Detect which cell encompasses the target text, then output its [x, y] center coordinate. 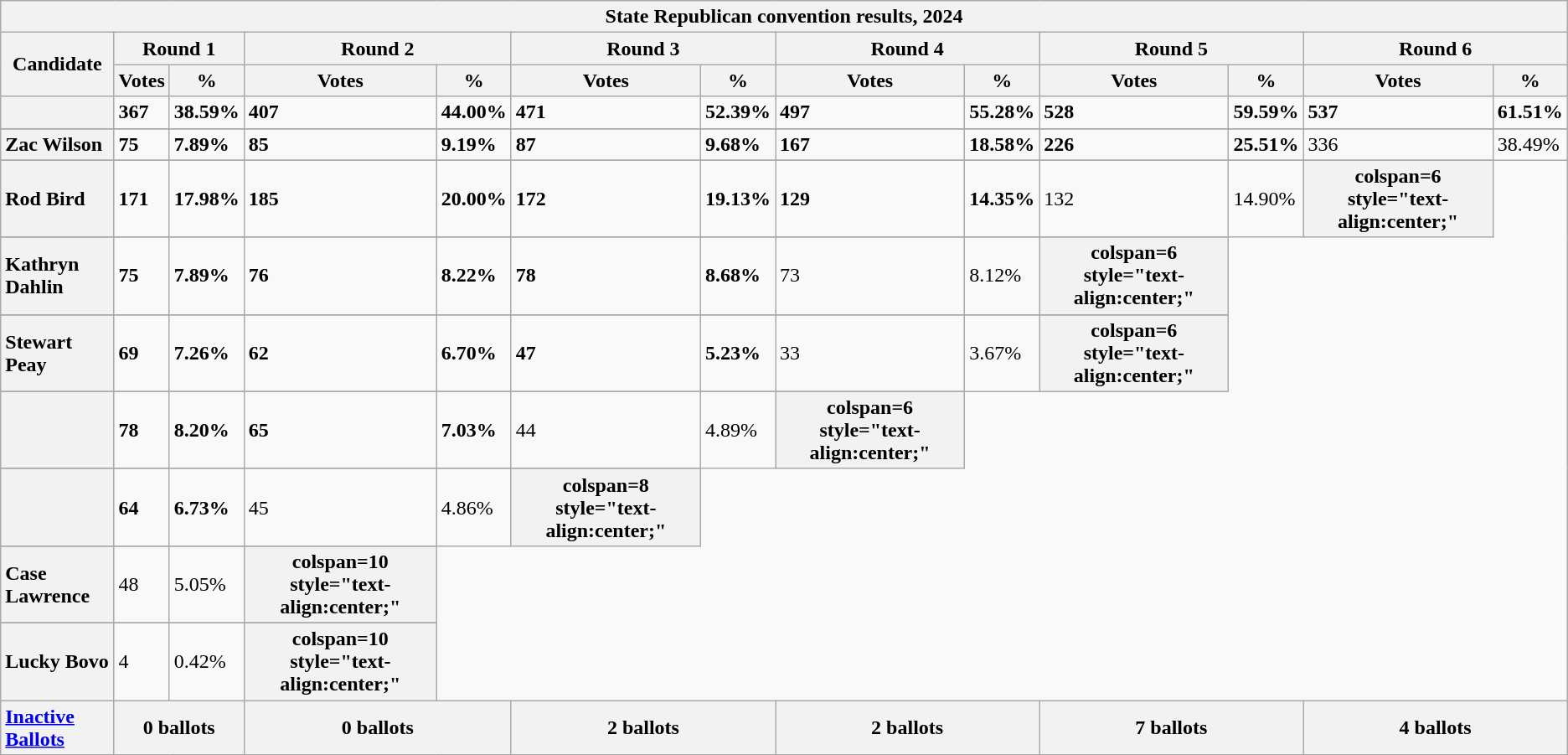
17.98% [206, 199]
44 [606, 430]
52.39% [737, 112]
44.00% [474, 112]
4 [142, 661]
5.05% [206, 584]
69 [142, 353]
6.70% [474, 353]
8.20% [206, 430]
38.59% [206, 112]
407 [340, 112]
3.67% [1002, 353]
20.00% [474, 199]
4.86% [474, 507]
367 [142, 112]
185 [340, 199]
62 [340, 353]
64 [142, 507]
colspan=8 style="text-align:center;" [606, 507]
528 [1134, 112]
471 [606, 112]
8.22% [474, 276]
19.13% [737, 199]
59.59% [1266, 112]
0.42% [206, 661]
8.12% [1002, 276]
8.68% [737, 276]
25.51% [1266, 144]
Round 5 [1171, 49]
172 [606, 199]
Inactive Ballots [57, 727]
65 [340, 430]
18.58% [1002, 144]
45 [340, 507]
Candidate [57, 65]
6.73% [206, 507]
132 [1134, 199]
537 [1398, 112]
9.19% [474, 144]
Rod Bird [57, 199]
38.49% [1529, 144]
33 [870, 353]
76 [340, 276]
497 [870, 112]
55.28% [1002, 112]
14.35% [1002, 199]
4.89% [737, 430]
226 [1134, 144]
Round 2 [377, 49]
85 [340, 144]
129 [870, 199]
4 ballots [1436, 727]
336 [1398, 144]
Zac Wilson [57, 144]
7.26% [206, 353]
7.03% [474, 430]
Case Lawrence [57, 584]
47 [606, 353]
73 [870, 276]
14.90% [1266, 199]
171 [142, 199]
167 [870, 144]
5.23% [737, 353]
Lucky Bovo [57, 661]
Round 4 [908, 49]
48 [142, 584]
Round 3 [643, 49]
Round 1 [179, 49]
State Republican convention results, 2024 [784, 17]
9.68% [737, 144]
Round 6 [1436, 49]
7 ballots [1171, 727]
Stewart Peay [57, 353]
Kathryn Dahlin [57, 276]
61.51% [1529, 112]
87 [606, 144]
